From the cell containing the given text, extract its center point as [X, Y] coordinate. 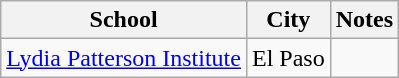
El Paso [288, 58]
Lydia Patterson Institute [124, 58]
City [288, 20]
Notes [364, 20]
School [124, 20]
